Identify which cell holds the provided text, then report its (x, y) central coordinate. 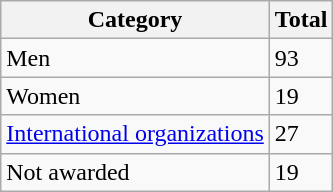
27 (301, 134)
93 (301, 58)
International organizations (136, 134)
Women (136, 96)
Not awarded (136, 172)
Total (301, 20)
Category (136, 20)
Men (136, 58)
